Output the [x, y] coordinate of the center of the cell containing the given text.  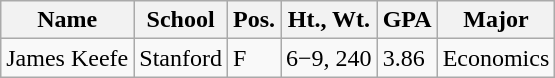
Major [496, 20]
F [254, 58]
Economics [496, 58]
GPA [407, 20]
3.86 [407, 58]
Name [68, 20]
6−9, 240 [330, 58]
Ht., Wt. [330, 20]
Stanford [181, 58]
Pos. [254, 20]
School [181, 20]
James Keefe [68, 58]
